Capture the cell that displays the provided text and extract its [X, Y] central coordinate. 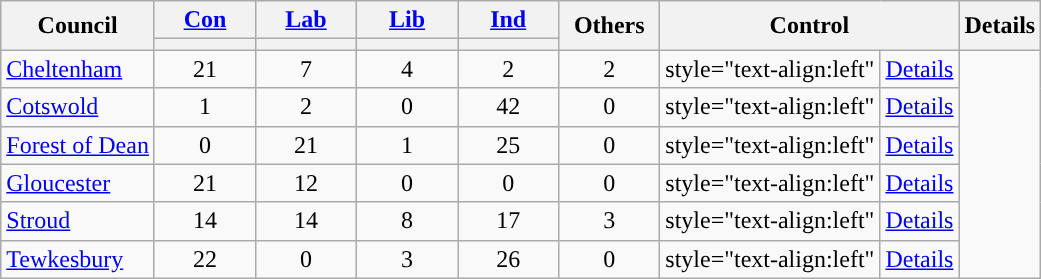
Gloucester [78, 183]
12 [306, 183]
Tewkesbury [78, 259]
Control [810, 26]
25 [508, 145]
4 [408, 69]
42 [508, 107]
26 [508, 259]
Lib [408, 20]
17 [508, 221]
Cheltenham [78, 69]
Forest of Dean [78, 145]
Ind [508, 20]
Lab [306, 20]
22 [204, 259]
7 [306, 69]
8 [408, 221]
Council [78, 26]
Others [610, 26]
Stroud [78, 221]
Cotswold [78, 107]
Con [204, 20]
